Identify which cell holds the provided text, then report its (x, y) central coordinate. 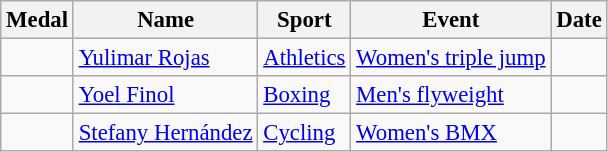
Sport (304, 20)
Date (579, 20)
Event (451, 20)
Athletics (304, 58)
Yulimar Rojas (166, 58)
Boxing (304, 95)
Men's flyweight (451, 95)
Medal (38, 20)
Yoel Finol (166, 95)
Women's BMX (451, 133)
Women's triple jump (451, 58)
Name (166, 20)
Stefany Hernández (166, 133)
Cycling (304, 133)
